Scan for the cell matching the given text and deliver its (X, Y) coordinate at center. 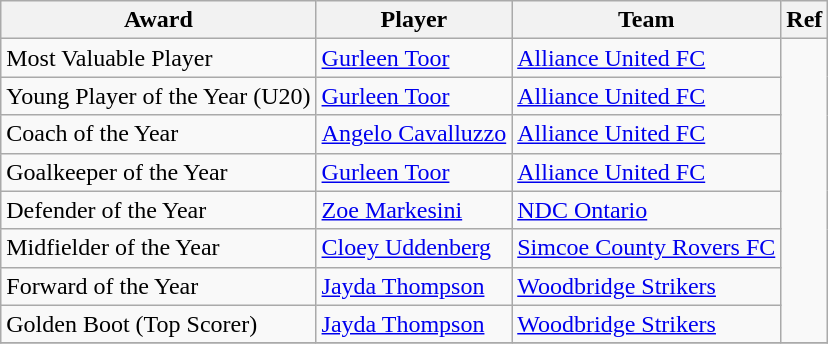
Forward of the Year (158, 286)
Goalkeeper of the Year (158, 172)
Angelo Cavalluzzo (414, 134)
Zoe Markesini (414, 210)
Young Player of the Year (U20) (158, 96)
Most Valuable Player (158, 58)
NDC Ontario (646, 210)
Ref (804, 20)
Team (646, 20)
Defender of the Year (158, 210)
Player (414, 20)
Award (158, 20)
Golden Boot (Top Scorer) (158, 324)
Simcoe County Rovers FC (646, 248)
Coach of the Year (158, 134)
Cloey Uddenberg (414, 248)
Midfielder of the Year (158, 248)
